Determine the (x, y) coordinate at the center of the cell enclosing the given text.  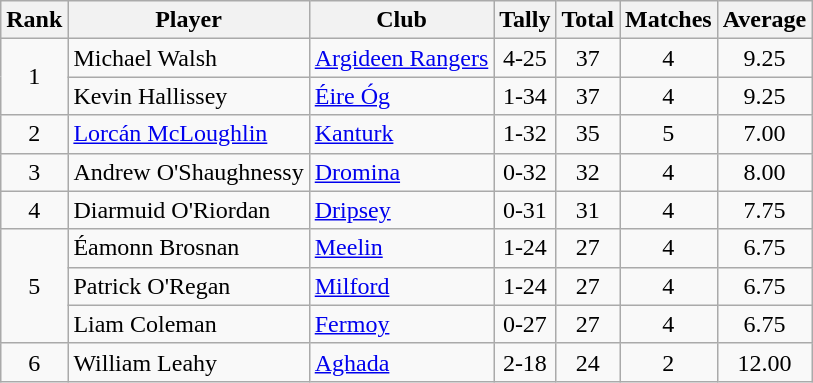
Patrick O'Regan (188, 286)
Dripsey (402, 210)
Michael Walsh (188, 58)
Éamonn Brosnan (188, 248)
0-27 (525, 324)
2-18 (525, 362)
4-25 (525, 58)
6 (34, 362)
Rank (34, 20)
Average (764, 20)
Kanturk (402, 134)
Aghada (402, 362)
1-32 (525, 134)
Diarmuid O'Riordan (188, 210)
Meelin (402, 248)
William Leahy (188, 362)
1 (34, 77)
Total (588, 20)
Dromina (402, 172)
24 (588, 362)
12.00 (764, 362)
Lorcán McLoughlin (188, 134)
0-31 (525, 210)
Argideen Rangers (402, 58)
7.00 (764, 134)
Kevin Hallissey (188, 96)
Éire Óg (402, 96)
32 (588, 172)
Fermoy (402, 324)
Liam Coleman (188, 324)
Milford (402, 286)
Matches (669, 20)
Tally (525, 20)
31 (588, 210)
Club (402, 20)
0-32 (525, 172)
8.00 (764, 172)
1-34 (525, 96)
35 (588, 134)
Player (188, 20)
7.75 (764, 210)
3 (34, 172)
Andrew O'Shaughnessy (188, 172)
